Provide the (x, y) coordinate of the cell's center where the given text is located.  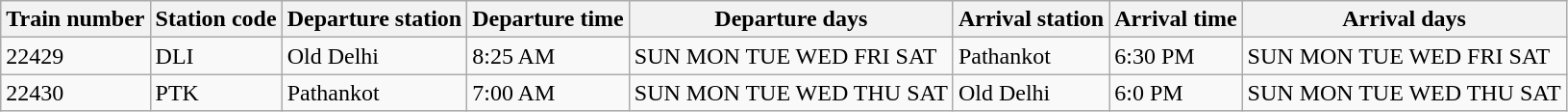
Departure station (375, 19)
7:00 AM (548, 93)
PTK (215, 93)
22430 (75, 93)
6:30 PM (1176, 56)
8:25 AM (548, 56)
DLI (215, 56)
6:0 PM (1176, 93)
Arrival days (1404, 19)
Arrival station (1031, 19)
Departure days (790, 19)
Arrival time (1176, 19)
Train number (75, 19)
Station code (215, 19)
Departure time (548, 19)
22429 (75, 56)
